Return [X, Y] of the center of cell containing provided text 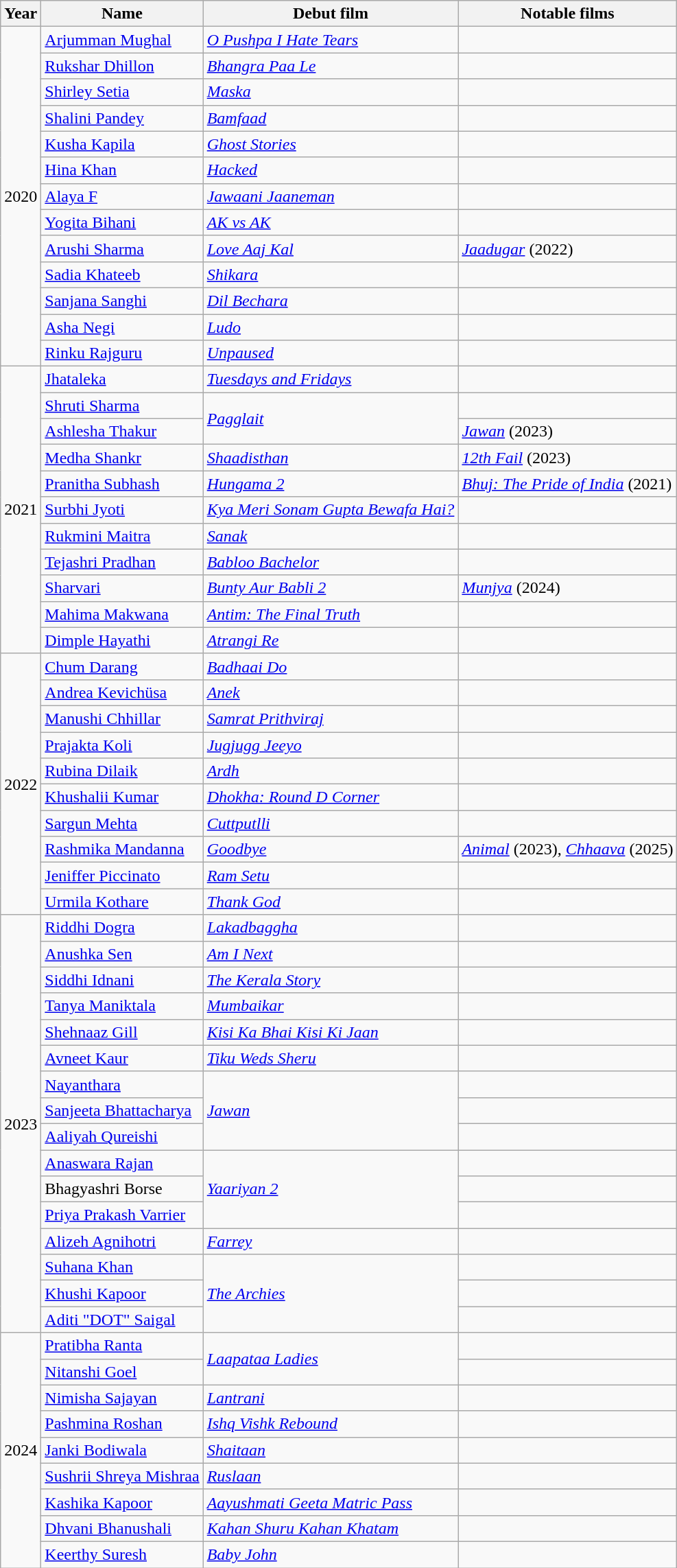
Year [21, 14]
Bhagyashri Borse [122, 1189]
Pashmina Roshan [122, 1424]
Siddhi Idnani [122, 980]
Pagglait [331, 419]
Kisi Ka Bhai Kisi Ki Jaan [331, 1032]
Sushrii Shreya Mishraa [122, 1476]
Shaadisthan [331, 458]
Anushka Sen [122, 954]
Ghost Stories [331, 144]
Suhana Khan [122, 1267]
Cuttputlli [331, 823]
Nimisha Sajayan [122, 1398]
Hungama 2 [331, 484]
Avneet Kaur [122, 1058]
Ram Setu [331, 876]
Alaya F [122, 196]
Kashika Kapoor [122, 1502]
Nitanshi Goel [122, 1372]
Bhuj: The Pride of India (2021) [568, 484]
Andrea Kevichüsa [122, 692]
Medha Shankr [122, 458]
Badhaai Do [331, 666]
Ishq Vishk Rebound [331, 1424]
Asha Negi [122, 327]
Dil Bechara [331, 301]
Kahan Shuru Kahan Khatam [331, 1528]
2024 [21, 1451]
The Kerala Story [331, 980]
Dhvani Bhanushali [122, 1528]
Keerthy Suresh [122, 1554]
Shirley Setia [122, 92]
Rashmika Mandanna [122, 850]
Thank God [331, 902]
Name [122, 14]
2023 [21, 1124]
Mahima Makwana [122, 614]
Kusha Kapila [122, 144]
Kya Meri Sonam Gupta Bewafa Hai? [331, 510]
Sharvari [122, 588]
Ashlesha Thakur [122, 432]
Samrat Prithviraj [331, 718]
Rubina Dilaik [122, 771]
Pratibha Ranta [122, 1346]
2020 [21, 196]
Aaliyah Qureishi [122, 1136]
Love Aaj Kal [331, 248]
Surbhi Jyoti [122, 510]
Notable films [568, 14]
The Archies [331, 1294]
Antim: The Final Truth [331, 614]
Maska [331, 92]
O Pushpa I Hate Tears [331, 40]
Jawan [331, 1110]
Manushi Chhillar [122, 718]
Dimple Hayathi [122, 640]
Sanak [331, 536]
12th Fail (2023) [568, 458]
Debut film [331, 14]
Tuesdays and Fridays [331, 379]
Khushi Kapoor [122, 1294]
Bhangra Paa Le [331, 66]
Urmila Kothare [122, 902]
Aditi "DOT" Saigal [122, 1320]
Alizeh Agnihotri [122, 1241]
Jawaani Jaaneman [331, 196]
Yaariyan 2 [331, 1189]
Rukshar Dhillon [122, 66]
Ardh [331, 771]
Munjya (2024) [568, 588]
Babloo Bachelor [331, 562]
Yogita Bihani [122, 222]
Sanjeeta Bhattacharya [122, 1110]
Tanya Maniktala [122, 1006]
Shikara [331, 274]
Bamfaad [331, 118]
2022 [21, 784]
Goodbye [331, 850]
Laapataa Ladies [331, 1359]
Jaadugar (2022) [568, 248]
Anaswara Rajan [122, 1163]
Tiku Weds Sheru [331, 1058]
Ruslaan [331, 1476]
Arushi Sharma [122, 248]
Jugjugg Jeeyo [331, 745]
Lakadbaggha [331, 928]
Shruti Sharma [122, 406]
Animal (2023), Chhaava (2025) [568, 850]
Shehnaaz Gill [122, 1032]
Farrey [331, 1241]
Atrangi Re [331, 640]
Tejashri Pradhan [122, 562]
Unpaused [331, 353]
Jhataleka [122, 379]
Sargun Mehta [122, 823]
Jeniffer Piccinato [122, 876]
Hina Khan [122, 170]
Rinku Rajguru [122, 353]
Priya Prakash Varrier [122, 1215]
Janki Bodiwala [122, 1450]
Am I Next [331, 954]
Ludo [331, 327]
Sadia Khateeb [122, 274]
Baby John [331, 1554]
Pranitha Subhash [122, 484]
Chum Darang [122, 666]
Dhokha: Round D Corner [331, 797]
Jawan (2023) [568, 432]
Sanjana Sanghi [122, 301]
2021 [21, 511]
Nayanthara [122, 1084]
Anek [331, 692]
Rukmini Maitra [122, 536]
Shaitaan [331, 1450]
Prajakta Koli [122, 745]
Shalini Pandey [122, 118]
AK vs AK [331, 222]
Bunty Aur Babli 2 [331, 588]
Hacked [331, 170]
Lantrani [331, 1398]
Aayushmati Geeta Matric Pass [331, 1502]
Arjumman Mughal [122, 40]
Riddhi Dogra [122, 928]
Khushalii Kumar [122, 797]
Mumbaikar [331, 1006]
